Scan for the cell matching the given text and deliver its (X, Y) coordinate at center. 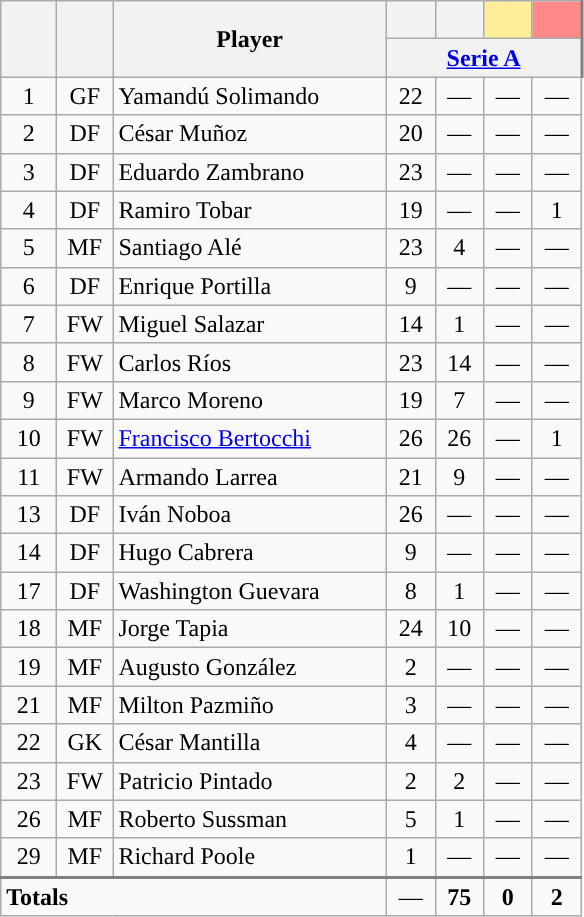
Augusto González (250, 667)
24 (410, 629)
20 (410, 134)
Patricio Pintado (250, 781)
Serie A (484, 58)
César Muñoz (250, 134)
75 (460, 896)
Santiago Alé (250, 248)
17 (29, 591)
GF (85, 96)
Washington Guevara (250, 591)
6 (29, 286)
Eduardo Zambrano (250, 172)
Miguel Salazar (250, 324)
13 (29, 515)
Totals (194, 896)
Player (250, 39)
Yamandú Solimando (250, 96)
Enrique Portilla (250, 286)
18 (29, 629)
29 (29, 858)
Francisco Bertocchi (250, 438)
Hugo Cabrera (250, 553)
Jorge Tapia (250, 629)
Richard Poole (250, 858)
César Mantilla (250, 743)
Armando Larrea (250, 477)
GK (85, 743)
Ramiro Tobar (250, 210)
Milton Pazmiño (250, 705)
Iván Noboa (250, 515)
Carlos Ríos (250, 362)
Marco Moreno (250, 400)
Roberto Sussman (250, 819)
0 (508, 896)
11 (29, 477)
